Identify which cell holds the provided text, then report its (x, y) central coordinate. 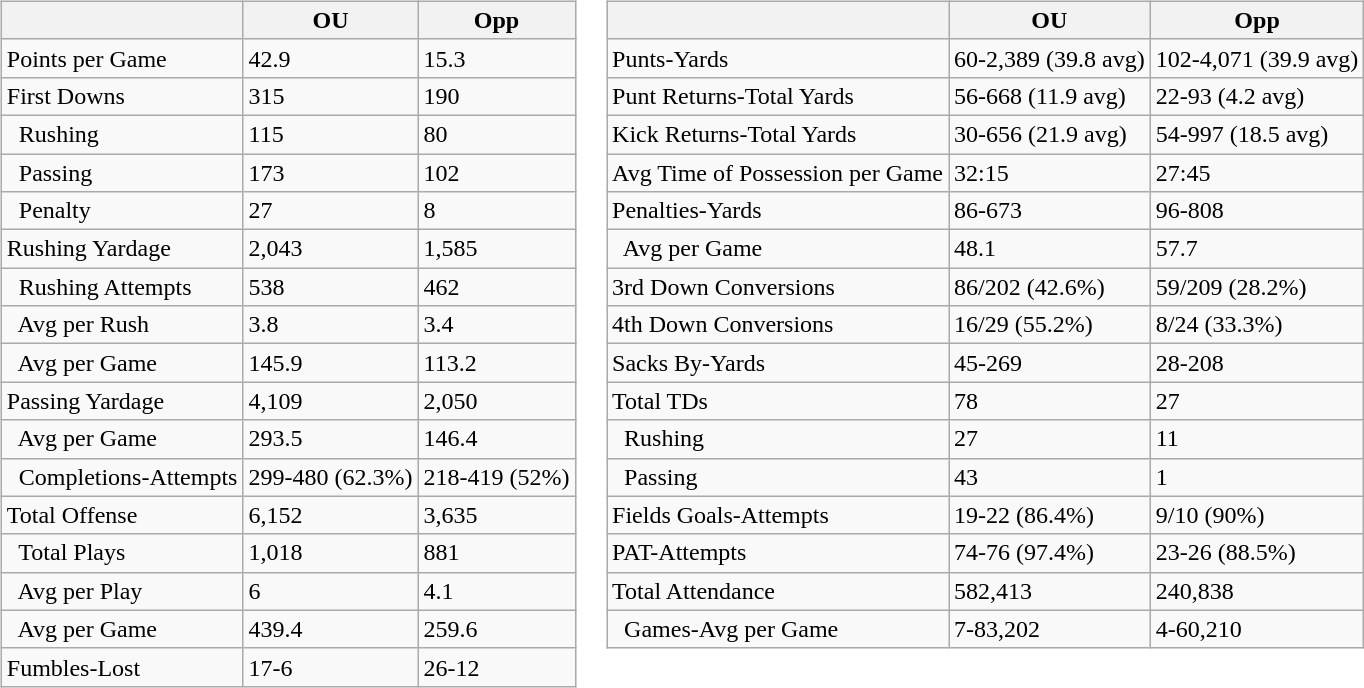
299-480 (62.3%) (330, 477)
23-26 (88.5%) (1257, 553)
Punt Returns-Total Yards (778, 96)
54-997 (18.5 avg) (1257, 134)
190 (496, 96)
Total Attendance (778, 591)
1 (1257, 477)
3.8 (330, 325)
Total TDs (778, 401)
Rushing Attempts (122, 287)
240,838 (1257, 591)
30-656 (21.9 avg) (1049, 134)
Avg Time of Possession per Game (778, 173)
1,018 (330, 553)
Punts-Yards (778, 58)
538 (330, 287)
293.5 (330, 439)
Total Plays (122, 553)
462 (496, 287)
145.9 (330, 363)
439.4 (330, 629)
First Downs (122, 96)
Fumbles-Lost (122, 667)
Kick Returns-Total Yards (778, 134)
11 (1257, 439)
881 (496, 553)
9/10 (90%) (1257, 515)
3,635 (496, 515)
Penalty (122, 211)
Total Offense (122, 515)
2,050 (496, 401)
48.1 (1049, 249)
86/202 (42.6%) (1049, 287)
102 (496, 173)
113.2 (496, 363)
PAT-Attempts (778, 553)
3rd Down Conversions (778, 287)
86-673 (1049, 211)
8 (496, 211)
15.3 (496, 58)
582,413 (1049, 591)
26-12 (496, 667)
146.4 (496, 439)
115 (330, 134)
Completions-Attempts (122, 477)
2,043 (330, 249)
Points per Game (122, 58)
Rushing Yardage (122, 249)
32:15 (1049, 173)
Penalties-Yards (778, 211)
3.4 (496, 325)
4th Down Conversions (778, 325)
16/29 (55.2%) (1049, 325)
Games-Avg per Game (778, 629)
4.1 (496, 591)
4-60,210 (1257, 629)
45-269 (1049, 363)
6,152 (330, 515)
60-2,389 (39.8 avg) (1049, 58)
259.6 (496, 629)
6 (330, 591)
Sacks By-Yards (778, 363)
57.7 (1257, 249)
74-76 (97.4%) (1049, 553)
43 (1049, 477)
27:45 (1257, 173)
96-808 (1257, 211)
1,585 (496, 249)
218-419 (52%) (496, 477)
102-4,071 (39.9 avg) (1257, 58)
4,109 (330, 401)
80 (496, 134)
59/209 (28.2%) (1257, 287)
56-668 (11.9 avg) (1049, 96)
8/24 (33.3%) (1257, 325)
173 (330, 173)
17-6 (330, 667)
7-83,202 (1049, 629)
Avg per Play (122, 591)
315 (330, 96)
42.9 (330, 58)
22-93 (4.2 avg) (1257, 96)
Passing Yardage (122, 401)
Fields Goals-Attempts (778, 515)
19-22 (86.4%) (1049, 515)
Avg per Rush (122, 325)
78 (1049, 401)
28-208 (1257, 363)
